Determine the (x, y) coordinate at the center of the cell enclosing the given text.  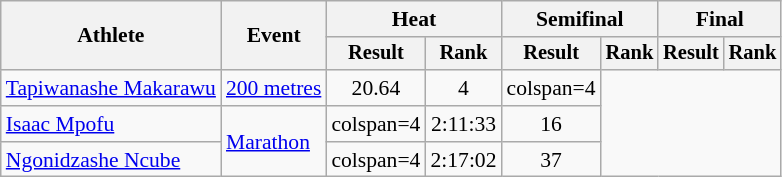
Final (720, 19)
Marathon (274, 142)
2:11:33 (463, 124)
Tapiwanashe Makarawu (111, 88)
Event (274, 36)
200 metres (274, 88)
Heat (414, 19)
Semifinal (580, 19)
Isaac Mpofu (111, 124)
Athlete (111, 36)
20.64 (376, 88)
4 (463, 88)
16 (552, 124)
